Return the (X, Y) coordinate for the center point of the cell that contains the specified text.  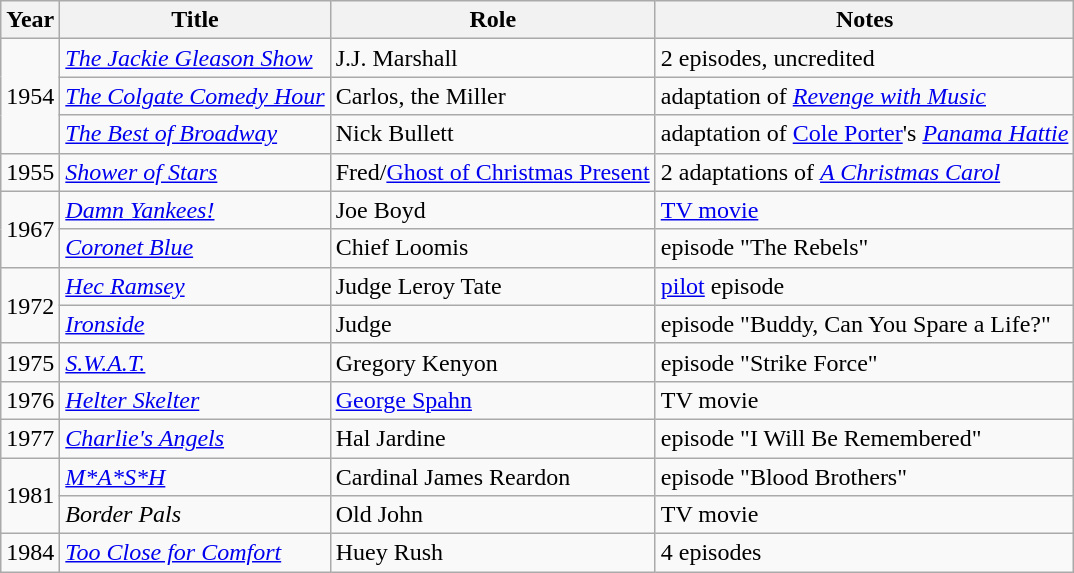
Carlos, the Miller (492, 96)
Hal Jardine (492, 438)
Title (195, 20)
1967 (30, 229)
1984 (30, 553)
Hec Ramsey (195, 286)
George Spahn (492, 400)
Chief Loomis (492, 248)
Border Pals (195, 515)
Old John (492, 515)
The Jackie Gleason Show (195, 58)
Role (492, 20)
1955 (30, 172)
J.J. Marshall (492, 58)
episode "Blood Brothers" (864, 477)
M*A*S*H (195, 477)
Fred/Ghost of Christmas Present (492, 172)
Ironside (195, 324)
Joe Boyd (492, 210)
1977 (30, 438)
The Best of Broadway (195, 134)
pilot episode (864, 286)
episode "Strike Force" (864, 362)
episode "I Will Be Remembered" (864, 438)
1975 (30, 362)
1972 (30, 305)
adaptation of Revenge with Music (864, 96)
4 episodes (864, 553)
Gregory Kenyon (492, 362)
Coronet Blue (195, 248)
2 episodes, uncredited (864, 58)
episode "The Rebels" (864, 248)
Notes (864, 20)
Charlie's Angels (195, 438)
Judge Leroy Tate (492, 286)
Nick Bullett (492, 134)
Huey Rush (492, 553)
Cardinal James Reardon (492, 477)
Year (30, 20)
The Colgate Comedy Hour (195, 96)
Too Close for Comfort (195, 553)
episode "Buddy, Can You Spare a Life?" (864, 324)
Judge (492, 324)
adaptation of Cole Porter's Panama Hattie (864, 134)
1981 (30, 496)
1976 (30, 400)
Helter Skelter (195, 400)
1954 (30, 96)
S.W.A.T. (195, 362)
Damn Yankees! (195, 210)
2 adaptations of A Christmas Carol (864, 172)
Shower of Stars (195, 172)
